Detect which cell encompasses the target text, then output its [X, Y] center coordinate. 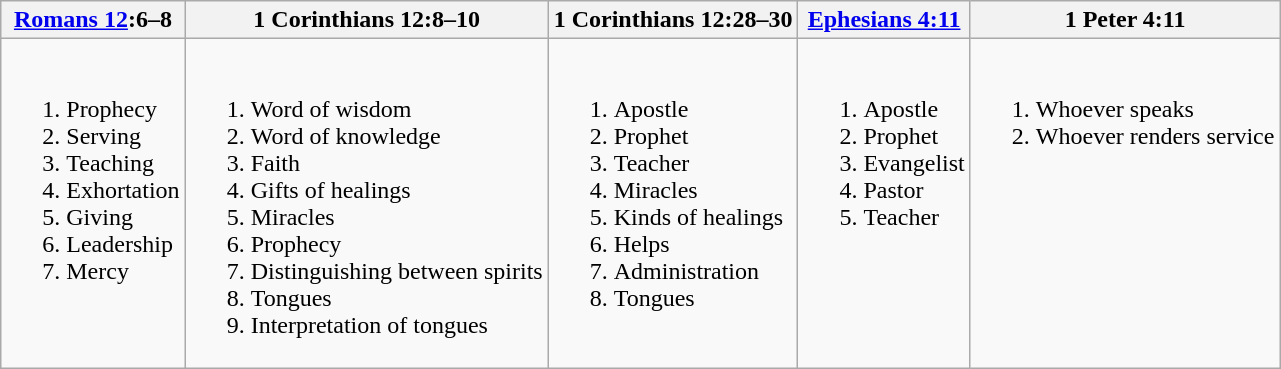
Ephesians 4:11 [884, 20]
ApostleProphetEvangelistPastorTeacher [884, 204]
ProphecyServingTeachingExhortationGivingLeadershipMercy [93, 204]
1 Peter 4:11 [1125, 20]
Whoever speaksWhoever renders service [1125, 204]
1 Corinthians 12:8–10 [366, 20]
Romans 12:6–8 [93, 20]
ApostleProphetTeacherMiraclesKinds of healingsHelpsAdministrationTongues [673, 204]
1 Corinthians 12:28–30 [673, 20]
Word of wisdomWord of knowledgeFaithGifts of healingsMiraclesProphecyDistinguishing between spiritsTonguesInterpretation of tongues [366, 204]
